Extract the (x, y) coordinate from the center of the cell holding the provided text.  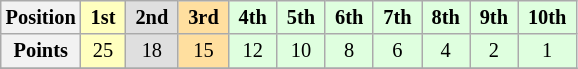
12 (253, 51)
4th (253, 17)
10th (547, 17)
2nd (152, 17)
Points (41, 51)
10 (301, 51)
8th (446, 17)
3rd (203, 17)
1st (104, 17)
4 (446, 51)
2 (494, 51)
6th (349, 17)
7th (397, 17)
Position (41, 17)
25 (104, 51)
1 (547, 51)
5th (301, 17)
8 (349, 51)
15 (203, 51)
6 (397, 51)
9th (494, 17)
18 (152, 51)
